Return [x, y] of the center of cell containing provided text 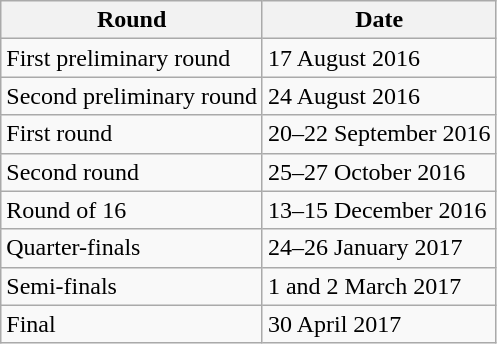
First round [132, 134]
Second preliminary round [132, 96]
Quarter-finals [132, 248]
1 and 2 March 2017 [379, 286]
Second round [132, 172]
Final [132, 324]
Round of 16 [132, 210]
20–22 September 2016 [379, 134]
17 August 2016 [379, 58]
Round [132, 20]
13–15 December 2016 [379, 210]
25–27 October 2016 [379, 172]
24 August 2016 [379, 96]
Semi-finals [132, 286]
Date [379, 20]
First preliminary round [132, 58]
30 April 2017 [379, 324]
24–26 January 2017 [379, 248]
